Capture the cell that displays the provided text and extract its (x, y) central coordinate. 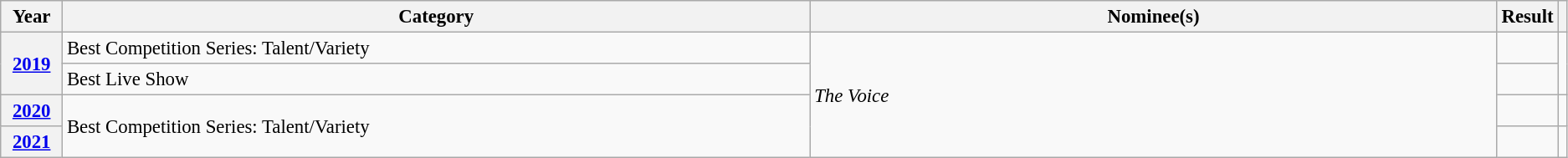
Category (437, 17)
2021 (32, 142)
2020 (32, 111)
Result (1528, 17)
Year (32, 17)
Nominee(s) (1153, 17)
Best Live Show (437, 79)
The Voice (1153, 95)
2019 (32, 64)
